From the cell containing the given text, extract its center point as (X, Y) coordinate. 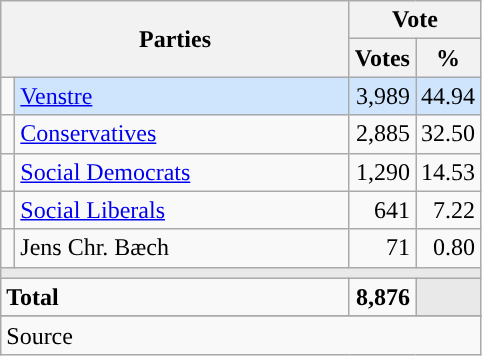
Conservatives (182, 134)
14.53 (448, 172)
Votes (382, 58)
Parties (176, 39)
Total (176, 297)
Source (241, 335)
32.50 (448, 134)
% (448, 58)
8,876 (382, 297)
7.22 (448, 210)
Social Liberals (182, 210)
Vote (414, 20)
71 (382, 248)
Social Democrats (182, 172)
641 (382, 210)
Jens Chr. Bæch (182, 248)
2,885 (382, 134)
Venstre (182, 96)
44.94 (448, 96)
1,290 (382, 172)
0.80 (448, 248)
3,989 (382, 96)
